Output the [X, Y] coordinate of the center of the cell containing the given text.  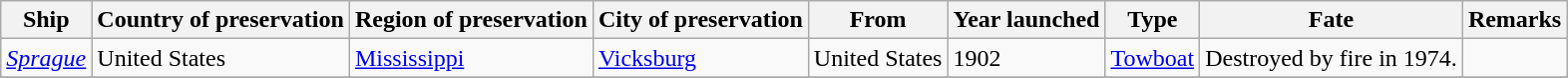
Sprague [46, 58]
1902 [1026, 58]
Vicksburg [700, 58]
Ship [46, 20]
Towboat [1153, 58]
Country of preservation [221, 20]
Region of preservation [471, 20]
Destroyed by fire in 1974. [1332, 58]
Type [1153, 20]
Mississippi [471, 58]
Fate [1332, 20]
City of preservation [700, 20]
Year launched [1026, 20]
Remarks [1514, 20]
From [878, 20]
